Return the [X, Y] coordinate for the center point of the cell that contains the specified text.  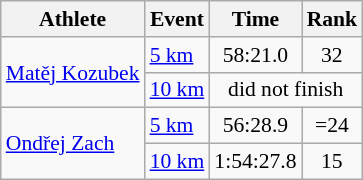
did not finish [286, 90]
Event [178, 19]
Matěj Kozubek [73, 72]
Ondřej Zach [73, 144]
Rank [332, 19]
15 [332, 162]
Time [255, 19]
=24 [332, 126]
56:28.9 [255, 126]
58:21.0 [255, 55]
1:54:27.8 [255, 162]
32 [332, 55]
Athlete [73, 19]
